Pinpoint the cell where the given text exists, returning its (x, y) midpoint coordinate. 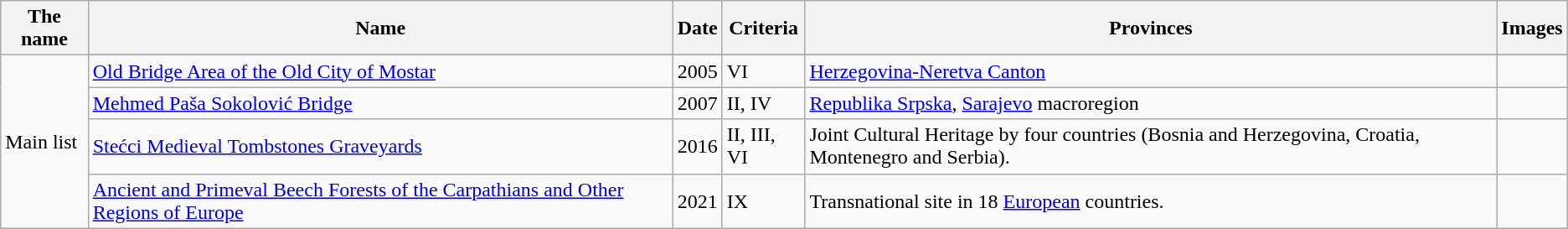
Herzegovina-Neretva Canton (1151, 71)
II, IV (764, 103)
The name (44, 29)
Criteria (764, 29)
Ancient and Primeval Beech Forests of the Carpathians and Other Regions of Europe (380, 201)
Joint Cultural Heritage by four countries (Bosnia and Herzegovina, Croatia, Montenegro and Serbia). (1151, 146)
Stećci Medieval Tombstones Graveyards (380, 146)
2007 (697, 103)
IX (764, 201)
Images (1532, 29)
Republika Srpska, Sarajevo macroregion (1151, 103)
Old Bridge Area of the Old City of Mostar (380, 71)
Mehmed Paša Sokolović Bridge (380, 103)
2016 (697, 146)
2021 (697, 201)
Name (380, 29)
Transnational site in 18 European countries. (1151, 201)
2005 (697, 71)
Provinces (1151, 29)
VI (764, 71)
Date (697, 29)
Main list (44, 142)
II, III, VI (764, 146)
